Pinpoint the cell where the given text exists, returning its (x, y) midpoint coordinate. 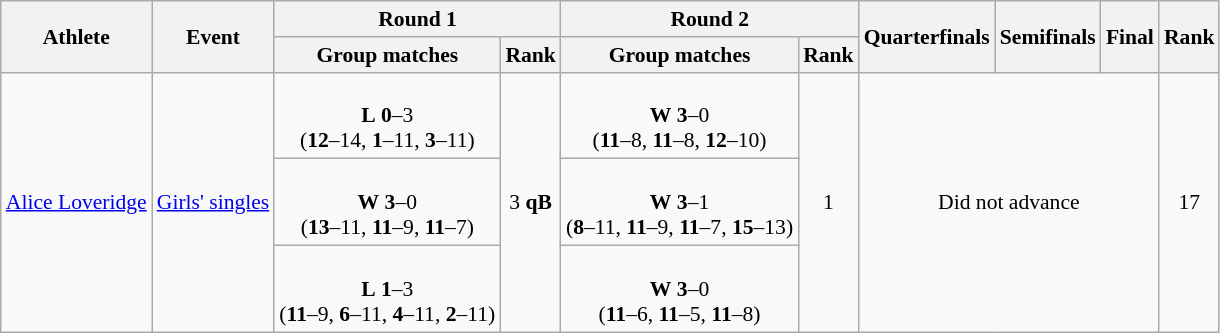
1 (828, 202)
W 3–0 (11–6, 11–5, 11–8) (680, 290)
Round 2 (710, 19)
Quarterfinals (927, 36)
L 0–3 (12–14, 1–11, 3–11) (387, 116)
W 3–0 (11–8, 11–8, 12–10) (680, 116)
Alice Loveridge (76, 202)
W 3–0 (13–11, 11–9, 11–7) (387, 202)
17 (1190, 202)
Round 1 (418, 19)
Final (1130, 36)
L 1–3 (11–9, 6–11, 4–11, 2–11) (387, 290)
Semifinals (1048, 36)
Girls' singles (214, 202)
3 qB (530, 202)
Did not advance (1009, 202)
Event (214, 36)
W 3–1 (8–11, 11–9, 11–7, 15–13) (680, 202)
Athlete (76, 36)
